Find where the given text appears and provide that cell's center as [x, y] coordinate. 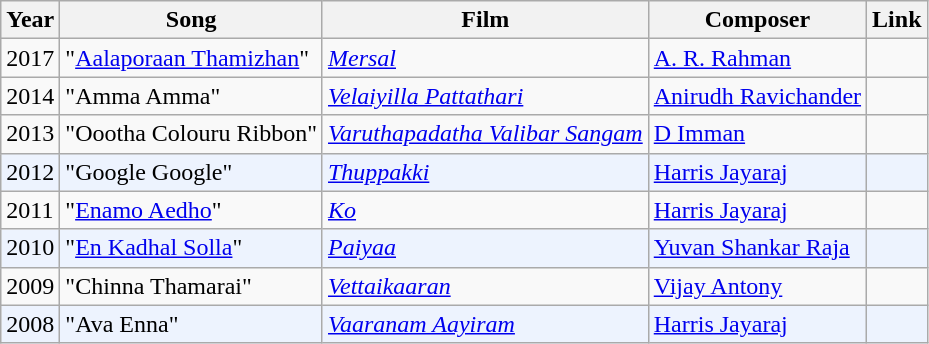
Composer [757, 20]
Song [192, 20]
Paiyaa [485, 248]
Anirudh Ravichander [757, 96]
Mersal [485, 58]
2010 [30, 248]
"Google Google" [192, 172]
Varuthapadatha Valibar Sangam [485, 134]
"Ava Enna" [192, 324]
D Imman [757, 134]
"Chinna Thamarai" [192, 286]
2014 [30, 96]
2009 [30, 286]
2011 [30, 210]
2008 [30, 324]
Vijay Antony [757, 286]
"Aalaporaan Thamizhan" [192, 58]
Film [485, 20]
Thuppakki [485, 172]
Yuvan Shankar Raja [757, 248]
Year [30, 20]
2013 [30, 134]
Velaiyilla Pattathari [485, 96]
"Enamo Aedho" [192, 210]
2017 [30, 58]
Vettaikaaran [485, 286]
Ko [485, 210]
"Oootha Colouru Ribbon" [192, 134]
"En Kadhal Solla" [192, 248]
Link [897, 20]
"Amma Amma" [192, 96]
A. R. Rahman [757, 58]
Vaaranam Aayiram [485, 324]
2012 [30, 172]
